Find where the given text appears and provide that cell's center as [x, y] coordinate. 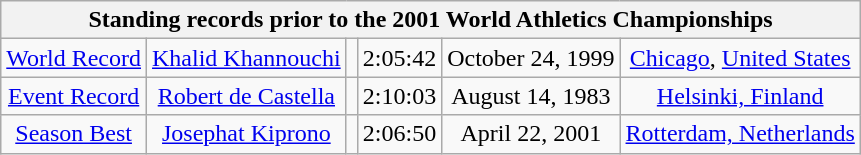
April 22, 2001 [531, 134]
Helsinki, Finland [740, 96]
Khalid Khannouchi [247, 58]
World Record [74, 58]
August 14, 1983 [531, 96]
Robert de Castella [247, 96]
Event Record [74, 96]
Season Best [74, 134]
Josephat Kiprono [247, 134]
Standing records prior to the 2001 World Athletics Championships [431, 20]
2:06:50 [399, 134]
2:05:42 [399, 58]
Rotterdam, Netherlands [740, 134]
Chicago, United States [740, 58]
October 24, 1999 [531, 58]
2:10:03 [399, 96]
